Capture the cell that displays the provided text and extract its (X, Y) central coordinate. 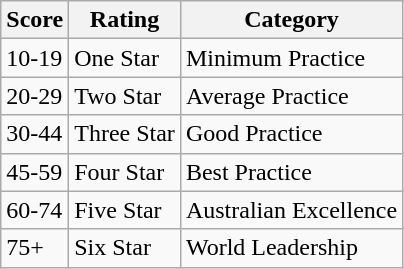
Rating (125, 20)
Minimum Practice (291, 58)
Four Star (125, 172)
One Star (125, 58)
Best Practice (291, 172)
Two Star (125, 96)
Category (291, 20)
10-19 (35, 58)
World Leadership (291, 248)
Five Star (125, 210)
45-59 (35, 172)
75+ (35, 248)
Six Star (125, 248)
Average Practice (291, 96)
60-74 (35, 210)
Three Star (125, 134)
Score (35, 20)
Australian Excellence (291, 210)
Good Practice (291, 134)
20-29 (35, 96)
30-44 (35, 134)
